Return the (X, Y) coordinate for the center point of the cell that contains the specified text.  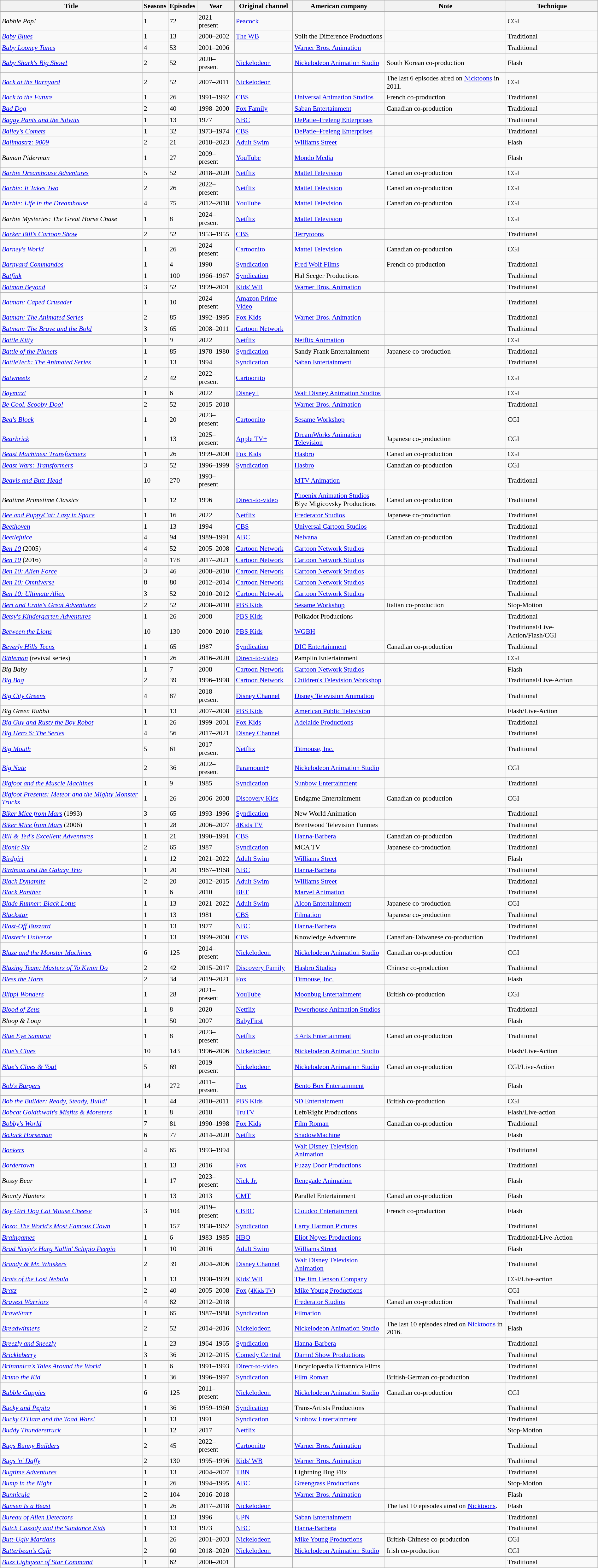
Peacock (264, 21)
Bunnicula (71, 1495)
2000–2001 (215, 1562)
Baby Looney Tunes (71, 48)
Butch Cassidy and the Sundance Kids (71, 1528)
Apple TV+ (264, 439)
Year (215, 6)
272 (183, 1086)
1953–1955 (215, 234)
Eliot Noyes Productions (339, 1238)
British-Chinese co-production (446, 1540)
Seasons (155, 6)
Technique (552, 6)
Between the Lions (71, 631)
Bobcat Goldthwait's Misfits & Monsters (71, 1113)
The last 6 episodes aired on Nicktoons in 2011. (446, 82)
Parallel Entertainment (339, 1196)
1991 (215, 1419)
Discovery Family (264, 968)
Big Bag (71, 680)
Title (71, 6)
The last 10 episodes aired on Nicktoons in 2016. (446, 1329)
Knowledge Adventure (339, 937)
Beast Machines: Transformers (71, 454)
2014–present (215, 953)
TruTV (264, 1113)
Bugtime Adventures (71, 1472)
Black Panther (71, 892)
BET (264, 892)
1985 (215, 783)
Biker Mice from Mars (2006) (71, 825)
4Kids TV (264, 825)
2017–2018 (215, 1506)
Brickleberry (71, 1355)
Breezly and Sneezly (71, 1344)
Netflix Animation (339, 340)
2009–present (215, 158)
Big Green Rabbit (71, 711)
Universal Animation Studios (339, 97)
Brats of the Lost Nebula (71, 1279)
2014–2016 (215, 1329)
1990–1998 (215, 1124)
2004–2006 (215, 1264)
Lightning Bug Flix (339, 1472)
Be Cool, Scooby-Doo! (71, 404)
1992–1995 (215, 318)
CBBC (264, 1211)
1990–1991 (215, 836)
2000–2010 (215, 631)
2010–2011 (215, 1101)
1983–1985 (215, 1238)
Phoenix Animation StudiosBlye Migicovsky Productions (339, 500)
TBN (264, 1472)
Blue's Clues (71, 1051)
2018–present (215, 696)
Barbie Dreamhouse Adventures (71, 173)
Ballmastrz: 9009 (71, 143)
American Public Television (339, 711)
1993–present (215, 481)
1989–1991 (215, 537)
Bucky and Pepito (71, 1408)
2019–2021 (215, 979)
2006–2008 (215, 799)
Barker Bill's Cartoon Show (71, 234)
Bedtime Primetime Classics (71, 500)
Brad Neely's Harg Nallin' Sclopio Peepio (71, 1249)
Bravest Warriors (71, 1302)
Bee and PuppyCat: Lazy in Space (71, 515)
Sandy Frank Entertainment (339, 351)
Adelaide Productions (339, 722)
Bump in the Night (71, 1483)
2018 (215, 1113)
Beetlejuice (71, 537)
Blackstar (71, 915)
CMT (264, 1196)
1973–1974 (215, 131)
Buddy Thunderstruck (71, 1430)
SD Entertainment (339, 1101)
Bloop & Loop (71, 1021)
Alcon Entertainment (339, 904)
Disney+ (264, 393)
Baby Blues (71, 37)
British-German co-production (446, 1377)
Beavis and Butt-Head (71, 481)
Powerhouse Animation Studios (339, 1010)
Batman: The Brave and the Bold (71, 329)
56 (183, 733)
ShadowMachine (339, 1135)
Ben 10 (2016) (71, 560)
2006–2007 (215, 825)
1993–1994 (215, 1150)
1964–1965 (215, 1344)
Batwheels (71, 378)
Bigfoot and the Muscle Machines (71, 783)
Bob's Burgers (71, 1086)
South Korean co-production (446, 63)
Discovery Kids (264, 799)
Fred Wolf Films (339, 265)
Flash/Live-action (552, 1113)
2014–2020 (215, 1135)
Bureau of Alien Detectors (71, 1517)
1996–2006 (215, 1051)
The WB (264, 37)
Bucky O'Hare and the Toad Wars! (71, 1419)
Bea's Block (71, 420)
Beast Wars: Transformers (71, 465)
Canadian-Taiwanese co-production (446, 937)
2015–2017 (215, 968)
1987–1988 (215, 1313)
Barney's World (71, 249)
Nelvana (339, 537)
Baby Shark's Big Show! (71, 63)
94 (183, 537)
Batman Beyond (71, 287)
Nick Jr. (264, 1181)
Breadwinners (71, 1329)
143 (183, 1051)
1967–1968 (215, 870)
Bruno the Kid (71, 1377)
2017 (215, 1430)
Split the Difference Productions (339, 37)
53 (183, 48)
Bordertown (71, 1166)
77 (183, 1135)
1991–1992 (215, 97)
Bibleman (revival series) (71, 658)
2025–present (215, 439)
Blazing Team: Masters of Yo Kwon Do (71, 968)
2017–present (215, 749)
1966–1967 (215, 276)
2007–2011 (215, 82)
MTV Animation (339, 481)
Irish co-production (446, 1551)
Batman: The Animated Series (71, 318)
Barbie: It Takes Two (71, 188)
The Jim Henson Company (339, 1279)
Fox Family (264, 109)
Boy Girl Dog Cat Mouse Cheese (71, 1211)
46 (183, 571)
Bratz (71, 1291)
WGBH (339, 631)
Greengrass Productions (339, 1483)
23 (183, 1344)
American company (339, 6)
Bugs 'n' Daffy (71, 1461)
BabyFirst (264, 1021)
2007 (215, 1021)
Marvel Animation (339, 892)
Barbie Mysteries: The Great Horse Chase (71, 219)
Left/Right Productions (339, 1113)
Back at the Barnyard (71, 82)
DIC Entertainment (339, 647)
82 (183, 1302)
1990 (215, 265)
BattleTech: The Animated Series (71, 362)
80 (183, 583)
Traditional/Live-Action/Flash/CGI (552, 631)
1996–1998 (215, 680)
Betsy's Kindergarten Adventures (71, 616)
Big Baby (71, 669)
Blade Runner: Black Lotus (71, 904)
1996–1997 (215, 1377)
Birdgirl (71, 859)
Batman: Caped Crusader (71, 302)
2013 (215, 1196)
Pamplin Entertainment (339, 658)
New World Animation (339, 814)
Bubble Guppies (71, 1393)
17 (183, 1181)
2001–2003 (215, 1540)
Blood of Zeus (71, 1010)
2020–present (215, 63)
Hal Seeger Productions (339, 276)
Brandy & Mr. Whiskers (71, 1264)
Bill & Ted's Excellent Adventures (71, 836)
UPN (264, 1517)
Bento Box Entertainment (339, 1086)
Cloudco Entertainment (339, 1211)
Amazon Prime Video (264, 302)
Big Guy and Rusty the Boy Robot (71, 722)
Big City Greens (71, 696)
Fuzzy Door Productions (339, 1166)
HBO (264, 1238)
BoJack Horseman (71, 1135)
CGI/Live-Action (552, 1067)
Fox (4Kids TV) (264, 1291)
Paramount+ (264, 768)
Bearbrick (71, 439)
Moonbug Entertainment (339, 994)
45 (183, 1446)
Polkadot Productions (339, 616)
Britannica's Tales Around the World (71, 1366)
Ben 10: Ultimate Alien (71, 594)
Blippi Wonders (71, 994)
3 Arts Entertainment (339, 1036)
Walt Disney Animation Studios (339, 393)
Babble Pop! (71, 21)
Barnyard Commandos (71, 265)
Big Nate (71, 768)
Birdman and the Galaxy Trio (71, 870)
Bonkers (71, 1150)
Ben 10: Alien Force (71, 571)
Baymax! (71, 393)
Beethoven (71, 526)
Ben 10 (2005) (71, 549)
Disney Television Animation (339, 696)
75 (183, 203)
Renegade Animation (339, 1181)
Blaster's Universe (71, 937)
The last 10 episodes aired on Nicktoons. (446, 1506)
2016–2018 (215, 1495)
Battle of the Planets (71, 351)
50 (183, 1021)
Big Hero 6: The Series (71, 733)
1995–1996 (215, 1461)
1959–1960 (215, 1408)
16 (183, 515)
2008–2011 (215, 329)
Butterbean's Cafe (71, 1551)
1994–1995 (215, 1483)
Barbie: Life in the Dreamhouse (71, 203)
2020 (215, 1010)
270 (183, 481)
CGI/Live-action (552, 1279)
Black Dynamite (71, 881)
72 (183, 21)
81 (183, 1124)
Blue's Clues & You! (71, 1067)
Children's Television Workshop (339, 680)
DreamWorks Animation Television (339, 439)
Bozo: The World's Most Famous Clown (71, 1226)
1996–1999 (215, 465)
1991–1993 (215, 1366)
157 (183, 1226)
87 (183, 696)
Comedy Central (264, 1355)
2015–2018 (215, 404)
Bless the Harts (71, 979)
62 (183, 1562)
Braingames (71, 1238)
Blaze and the Monster Machines (71, 953)
27 (183, 158)
2007–2008 (215, 711)
1958–1962 (215, 1226)
Bobby's World (71, 1124)
Batfink (71, 276)
2012–2014 (215, 583)
Baman Piderman (71, 158)
1998–1999 (215, 1279)
Battle Kitty (71, 340)
Hasbro Studios (339, 968)
Bailey's Comets (71, 131)
1981 (215, 915)
Bigfoot Presents: Meteor and the Mighty Monster Trucks (71, 799)
Buzz Lightyear of Star Command (71, 1562)
Baggy Pants and the Nitwits (71, 120)
Ben 10: Omniverse (71, 583)
2004–2007 (215, 1472)
Chinese co-production (446, 968)
Note (446, 6)
100 (183, 276)
Italian co-production (446, 605)
Larry Harmon Pictures (339, 1226)
BraveStarr (71, 1313)
Biker Mice from Mars (1993) (71, 814)
Bounty Hunters (71, 1196)
Beverly Hills Teens (71, 647)
Bionic Six (71, 848)
Bugs Bunny Builders (71, 1446)
34 (183, 979)
Encyclopædia Britannica Films (339, 1366)
Damn! Show Productions (339, 1355)
Mondo Media (339, 158)
Back to the Future (71, 97)
61 (183, 749)
Butt-Ugly Martians (71, 1540)
178 (183, 560)
2010–2012 (215, 594)
2016–2020 (215, 658)
Universal Cartoon Studios (339, 526)
MCA TV (339, 848)
Bert and Ernie's Great Adventures (71, 605)
Original channel (264, 6)
69 (183, 1067)
2001–2006 (215, 48)
Blue Eye Samurai (71, 1036)
1993–1996 (215, 814)
Bob the Builder: Ready, Steady, Build! (71, 1101)
1978–1980 (215, 351)
Episodes (183, 6)
Brentwood Television Funnies (339, 825)
Endgame Entertainment (339, 799)
Bad Dog (71, 109)
Blast-Off Buzzard (71, 926)
2018–2023 (215, 143)
60 (183, 1551)
1973 (215, 1528)
Terrytoons (339, 234)
Bunsen Is a Beast (71, 1506)
Bossy Bear (71, 1181)
2010 (215, 892)
32 (183, 131)
Big Mouth (71, 749)
1998–2000 (215, 109)
44 (183, 1101)
Trans-Artists Productions (339, 1408)
14 (155, 1086)
2000–2002 (215, 37)
